Search for the cell housing the specified text and yield its (x, y) center coordinate. 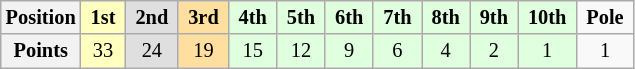
33 (104, 51)
12 (301, 51)
6 (397, 51)
7th (397, 17)
9 (349, 51)
Points (41, 51)
Pole (604, 17)
10th (547, 17)
4th (253, 17)
2nd (152, 17)
8th (446, 17)
4 (446, 51)
Position (41, 17)
24 (152, 51)
15 (253, 51)
6th (349, 17)
3rd (203, 17)
19 (203, 51)
1st (104, 17)
5th (301, 17)
2 (494, 51)
9th (494, 17)
